Detect which cell encompasses the target text, then output its (X, Y) center coordinate. 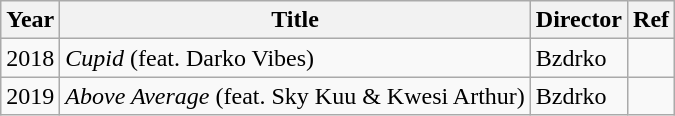
Ref (652, 20)
Title (296, 20)
Cupid (feat. Darko Vibes) (296, 58)
2019 (30, 96)
Year (30, 20)
Director (578, 20)
Above Average (feat. Sky Kuu & Kwesi Arthur) (296, 96)
2018 (30, 58)
